Return the (x, y) coordinate for the center point of the cell that contains the specified text.  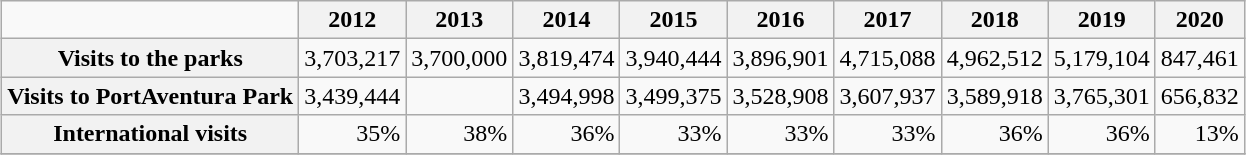
3,765,301 (1102, 96)
2012 (352, 20)
3,607,937 (888, 96)
38% (460, 134)
2017 (888, 20)
3,494,998 (566, 96)
2018 (994, 20)
2014 (566, 20)
3,439,444 (352, 96)
3,896,901 (780, 58)
2019 (1102, 20)
847,461 (1200, 58)
International visits (150, 134)
3,700,000 (460, 58)
2020 (1200, 20)
3,703,217 (352, 58)
3,940,444 (674, 58)
4,715,088 (888, 58)
656,832 (1200, 96)
Visits to PortAventura Park (150, 96)
35% (352, 134)
2013 (460, 20)
3,528,908 (780, 96)
Visits to the parks (150, 58)
3,819,474 (566, 58)
3,589,918 (994, 96)
2015 (674, 20)
5,179,104 (1102, 58)
2016 (780, 20)
3,499,375 (674, 96)
4,962,512 (994, 58)
13% (1200, 134)
